Determine the (X, Y) coordinate at the center of the cell enclosing the given text.  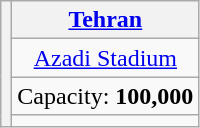
Tehran (106, 20)
Capacity: 100,000 (106, 96)
Azadi Stadium (106, 58)
